Identify which cell holds the provided text, then report its [x, y] central coordinate. 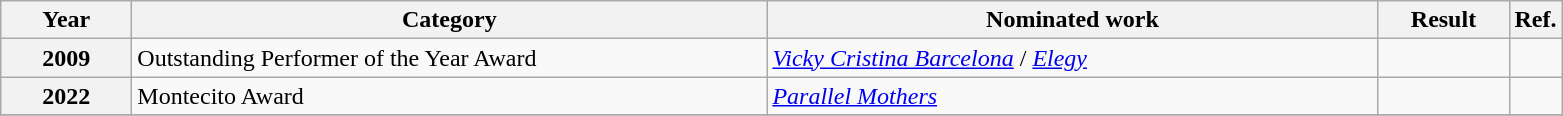
Outstanding Performer of the Year Award [450, 58]
Result [1444, 20]
2009 [66, 58]
Ref. [1536, 20]
Vicky Cristina Barcelona / Elegy [1072, 58]
Montecito Award [450, 96]
Parallel Mothers [1072, 96]
Category [450, 20]
Year [66, 20]
2022 [66, 96]
Nominated work [1072, 20]
